Return [X, Y] of the center of cell containing provided text 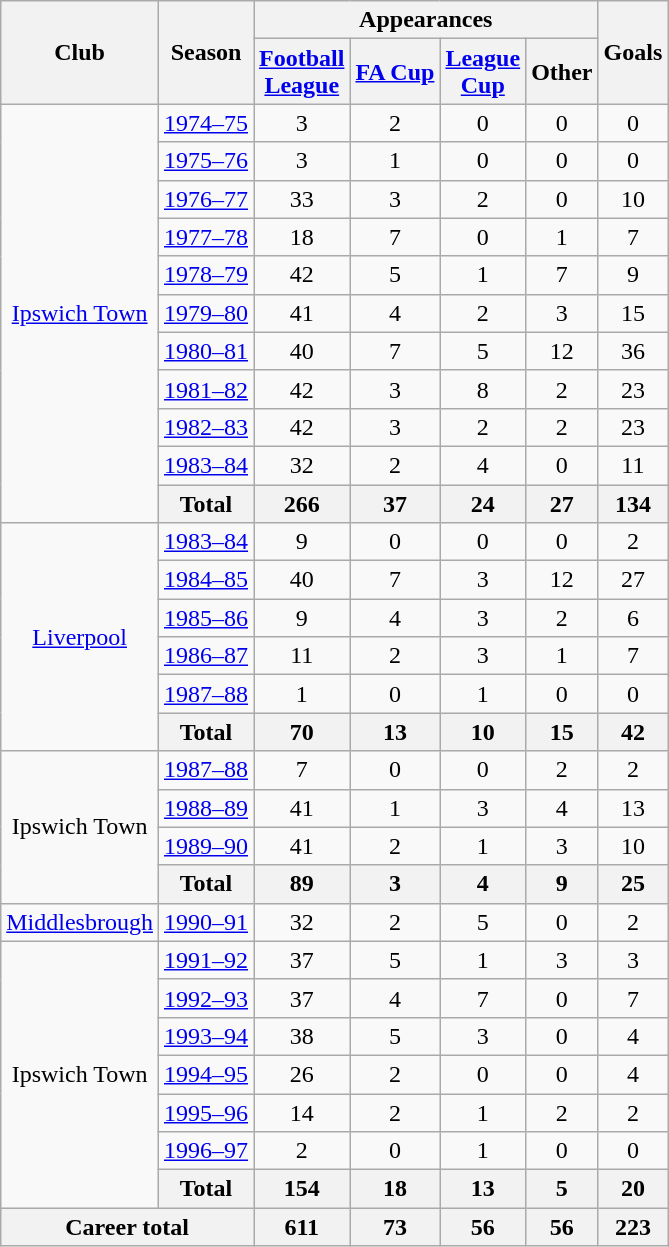
Appearances [426, 20]
Season [206, 52]
1974–75 [206, 123]
1977–78 [206, 237]
1996–97 [206, 1151]
1989–90 [206, 846]
1981–82 [206, 389]
70 [302, 732]
Goals [633, 52]
1979–80 [206, 313]
36 [633, 351]
1994–95 [206, 1074]
611 [302, 1227]
1991–92 [206, 960]
25 [633, 884]
1982–83 [206, 427]
26 [302, 1074]
1986–87 [206, 656]
8 [483, 389]
LeagueCup [483, 72]
89 [302, 884]
1990–91 [206, 922]
1995–96 [206, 1113]
Middlesbrough [80, 922]
154 [302, 1189]
24 [483, 503]
1992–93 [206, 998]
Club [80, 52]
20 [633, 1189]
266 [302, 503]
Career total [128, 1227]
1984–85 [206, 580]
14 [302, 1113]
1975–76 [206, 161]
Liverpool [80, 637]
FootballLeague [302, 72]
223 [633, 1227]
1980–81 [206, 351]
1988–89 [206, 808]
FA Cup [395, 72]
1993–94 [206, 1036]
134 [633, 503]
1985–86 [206, 618]
1978–79 [206, 275]
33 [302, 199]
1976–77 [206, 199]
Other [562, 72]
38 [302, 1036]
73 [395, 1227]
6 [633, 618]
